Locate the cell with the specified text and output its [x, y] center coordinate. 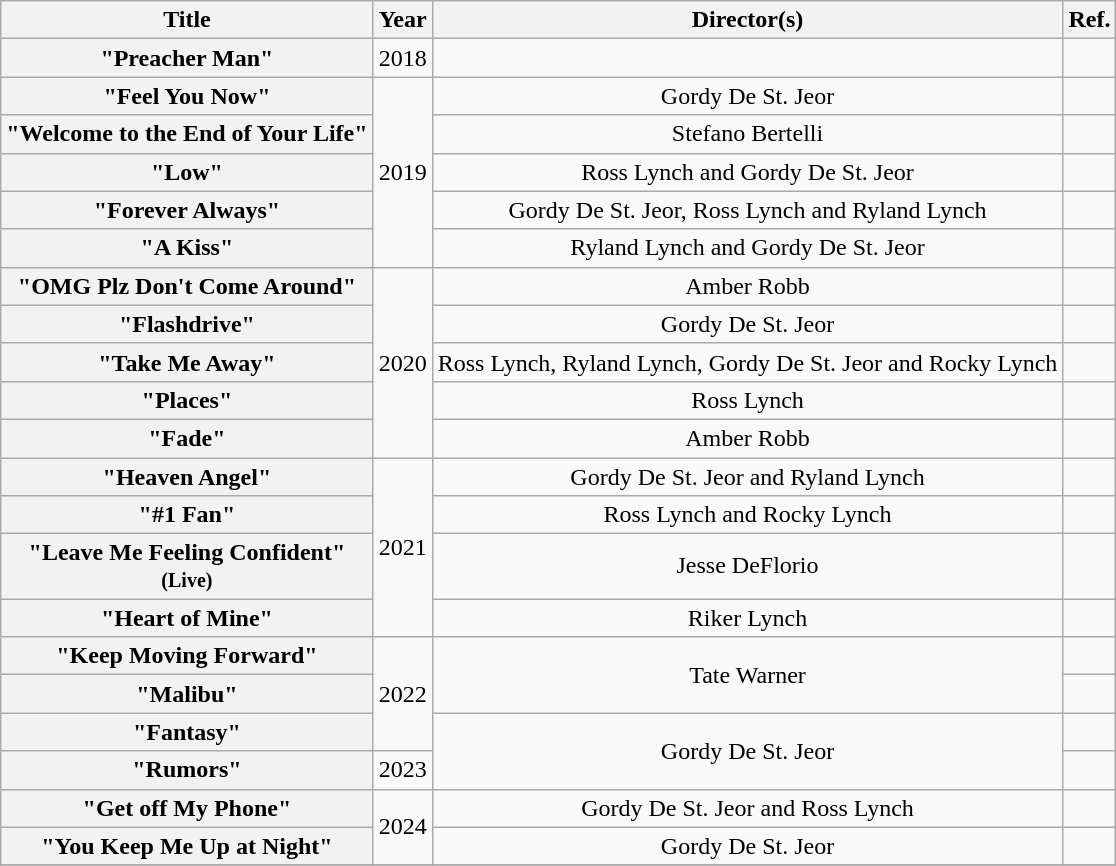
"Heaven Angel" [187, 477]
Ref. [1090, 20]
Gordy De St. Jeor, Ross Lynch and Ryland Lynch [748, 210]
"Fantasy" [187, 732]
"A Kiss" [187, 248]
Year [402, 20]
"OMG Plz Don't Come Around" [187, 286]
"Forever Always" [187, 210]
Title [187, 20]
Ryland Lynch and Gordy De St. Jeor [748, 248]
2018 [402, 58]
"You Keep Me Up at Night" [187, 846]
Riker Lynch [748, 618]
Gordy De St. Jeor and Ryland Lynch [748, 477]
"Rumors" [187, 770]
"Take Me Away" [187, 362]
"Heart of Mine" [187, 618]
"Get off My Phone" [187, 808]
"Flashdrive" [187, 324]
"Preacher Man" [187, 58]
"Feel You Now" [187, 96]
Gordy De St. Jeor and Ross Lynch [748, 808]
Director(s) [748, 20]
Ross Lynch and Gordy De St. Jeor [748, 172]
2022 [402, 694]
Ross Lynch, Ryland Lynch, Gordy De St. Jeor and Rocky Lynch [748, 362]
Stefano Bertelli [748, 134]
Tate Warner [748, 675]
Jesse DeFlorio [748, 566]
"#1 Fan" [187, 515]
"Fade" [187, 438]
Ross Lynch and Rocky Lynch [748, 515]
2024 [402, 827]
"Welcome to the End of Your Life" [187, 134]
"Places" [187, 400]
2020 [402, 362]
2019 [402, 172]
2023 [402, 770]
2021 [402, 548]
"Malibu" [187, 694]
Ross Lynch [748, 400]
"Low" [187, 172]
"Keep Moving Forward" [187, 656]
"Leave Me Feeling Confident" (Live) [187, 566]
